Provide the [x, y] coordinate of the cell's center where the given text is located.  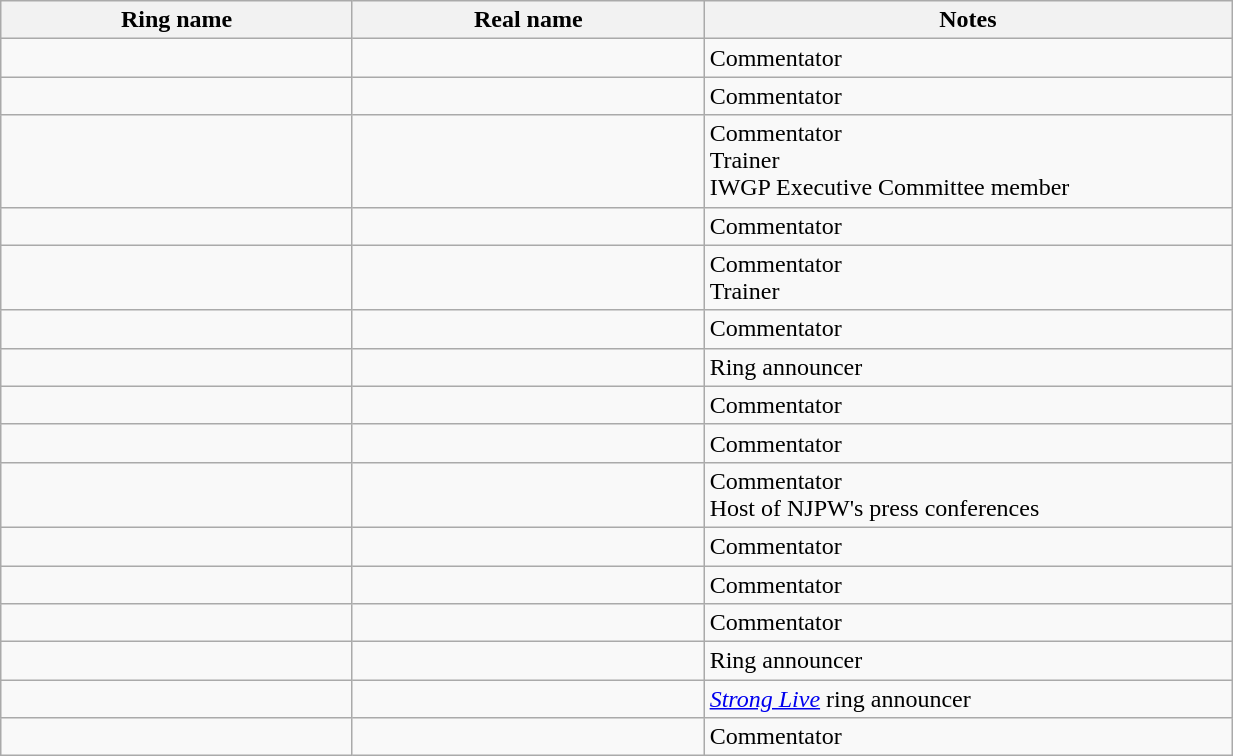
CommentatorHost of NJPW's press conferences [968, 494]
Real name [528, 20]
CommentatorTrainer [968, 278]
CommentatorTrainerIWGP Executive Committee member [968, 161]
Notes [968, 20]
Ring name [177, 20]
Strong Live ring announcer [968, 699]
